Capture the cell that displays the provided text and extract its [X, Y] central coordinate. 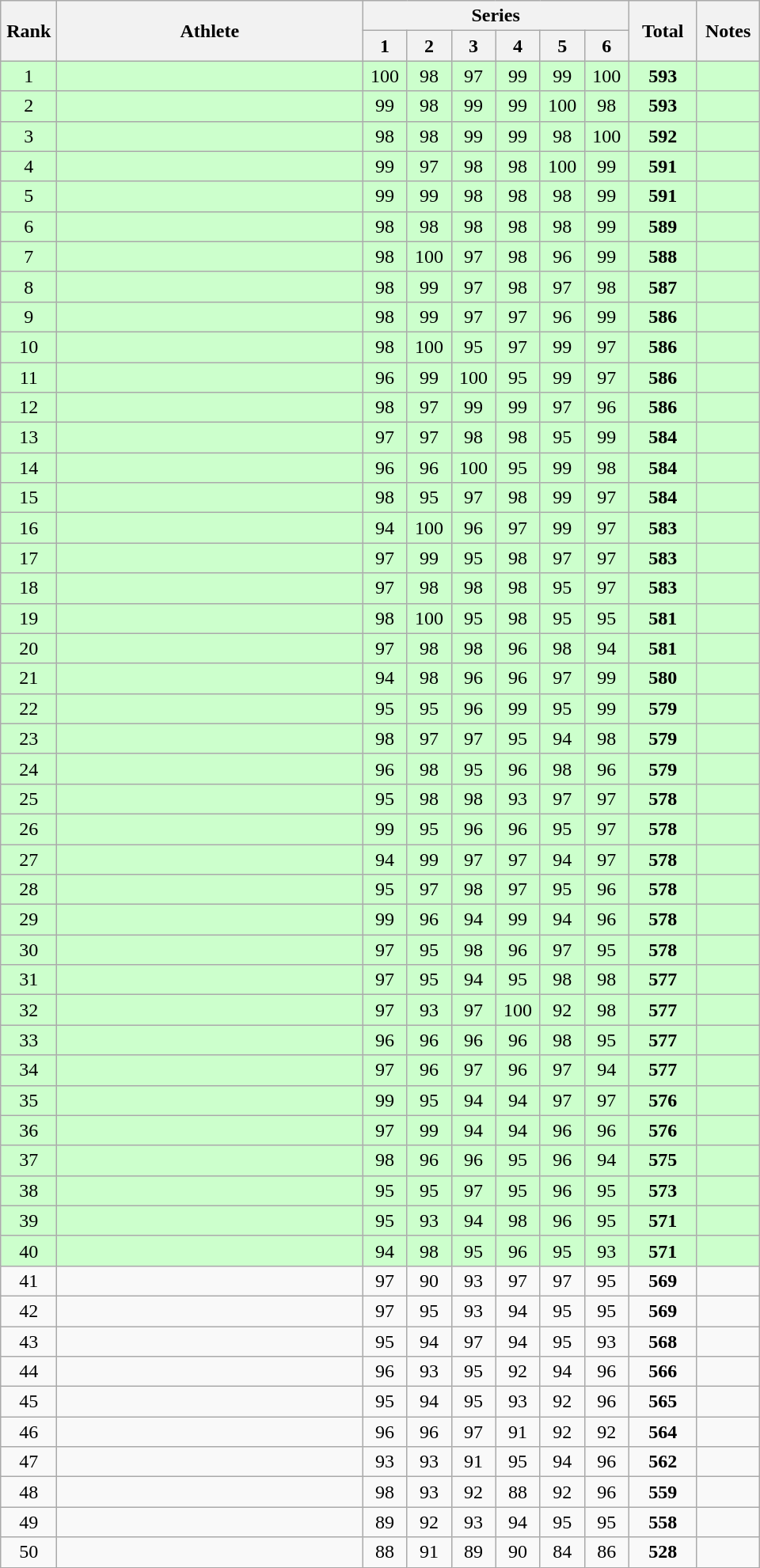
573 [663, 1190]
7 [28, 256]
575 [663, 1160]
20 [28, 648]
35 [28, 1100]
27 [28, 859]
28 [28, 890]
17 [28, 558]
43 [28, 1342]
33 [28, 1040]
49 [28, 1522]
Rank [28, 31]
580 [663, 678]
Total [663, 31]
587 [663, 287]
46 [28, 1432]
32 [28, 1010]
44 [28, 1372]
12 [28, 408]
39 [28, 1221]
34 [28, 1070]
13 [28, 438]
16 [28, 528]
19 [28, 618]
588 [663, 256]
22 [28, 708]
564 [663, 1432]
23 [28, 738]
48 [28, 1492]
40 [28, 1251]
84 [562, 1552]
36 [28, 1130]
21 [28, 678]
15 [28, 498]
45 [28, 1402]
38 [28, 1190]
558 [663, 1522]
24 [28, 769]
Athlete [210, 31]
8 [28, 287]
592 [663, 136]
566 [663, 1372]
10 [28, 347]
37 [28, 1160]
9 [28, 317]
41 [28, 1281]
Notes [728, 31]
Series [496, 16]
589 [663, 226]
11 [28, 378]
47 [28, 1462]
25 [28, 799]
29 [28, 920]
30 [28, 950]
565 [663, 1402]
568 [663, 1342]
31 [28, 980]
50 [28, 1552]
559 [663, 1492]
18 [28, 588]
562 [663, 1462]
42 [28, 1311]
14 [28, 468]
86 [606, 1552]
528 [663, 1552]
26 [28, 829]
